Find where the given text appears and provide that cell's center as [X, Y] coordinate. 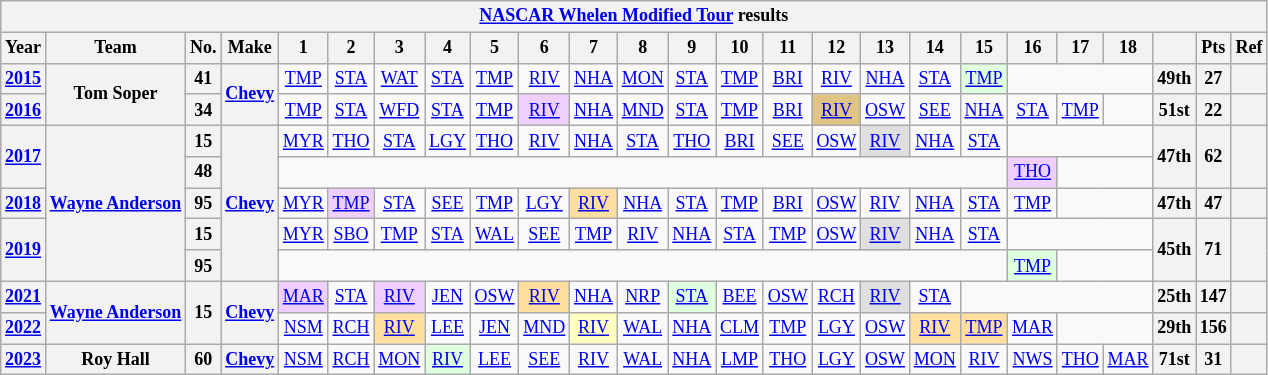
17 [1080, 48]
62 [1214, 156]
2017 [24, 156]
71st [1174, 360]
4 [448, 48]
Year [24, 48]
14 [934, 48]
47 [1214, 204]
NWS [1033, 360]
147 [1214, 296]
71 [1214, 250]
16 [1033, 48]
2 [351, 48]
22 [1214, 110]
SBO [351, 234]
2016 [24, 110]
27 [1214, 78]
Roy Hall [115, 360]
2021 [24, 296]
8 [642, 48]
18 [1128, 48]
11 [788, 48]
3 [400, 48]
2023 [24, 360]
41 [204, 78]
7 [594, 48]
BEE [740, 296]
2015 [24, 78]
6 [544, 48]
NRP [642, 296]
48 [204, 172]
45th [1174, 250]
10 [740, 48]
51st [1174, 110]
Make [250, 48]
34 [204, 110]
WFD [400, 110]
CLM [740, 328]
13 [886, 48]
LMP [740, 360]
Ref [1249, 48]
Pts [1214, 48]
No. [204, 48]
156 [1214, 328]
1 [303, 48]
29th [1174, 328]
WAT [400, 78]
12 [836, 48]
2022 [24, 328]
31 [1214, 360]
Team [115, 48]
2018 [24, 204]
9 [692, 48]
Tom Soper [115, 94]
25th [1174, 296]
60 [204, 360]
5 [494, 48]
NASCAR Whelen Modified Tour results [634, 16]
49th [1174, 78]
2019 [24, 250]
